Identify which cell holds the provided text, then report its (x, y) central coordinate. 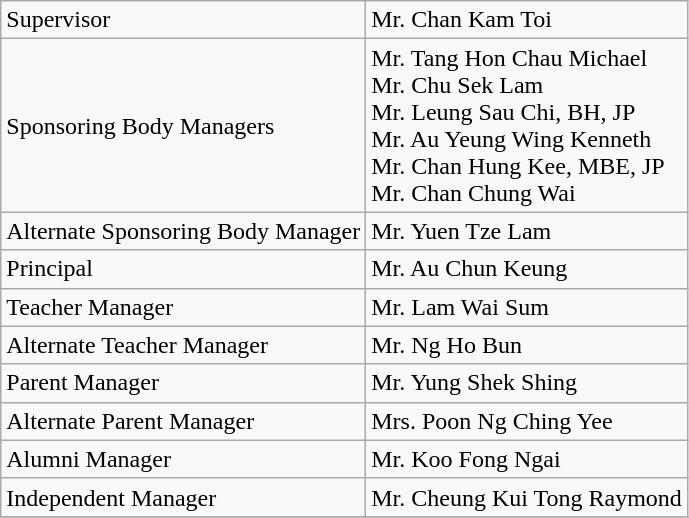
Teacher Manager (184, 307)
Mrs. Poon Ng Ching Yee (527, 421)
Mr. Koo Fong Ngai (527, 459)
Alternate Parent Manager (184, 421)
Alternate Sponsoring Body Manager (184, 231)
Supervisor (184, 20)
Mr. Au Chun Keung (527, 269)
Parent Manager (184, 383)
Mr. Cheung Kui Tong Raymond (527, 497)
Mr. Yung Shek Shing (527, 383)
Mr. Ng Ho Bun (527, 345)
Mr. Chan Kam Toi (527, 20)
Alternate Teacher Manager (184, 345)
Mr. Lam Wai Sum (527, 307)
Principal (184, 269)
Mr. Yuen Tze Lam (527, 231)
Independent Manager (184, 497)
Mr. Tang Hon Chau MichaelMr. Chu Sek LamMr. Leung Sau Chi, BH, JPMr. Au Yeung Wing KennethMr. Chan Hung Kee, MBE, JPMr. Chan Chung Wai (527, 126)
Sponsoring Body Managers (184, 126)
Alumni Manager (184, 459)
